Provide the [X, Y] coordinate of the cell's center where the given text is located.  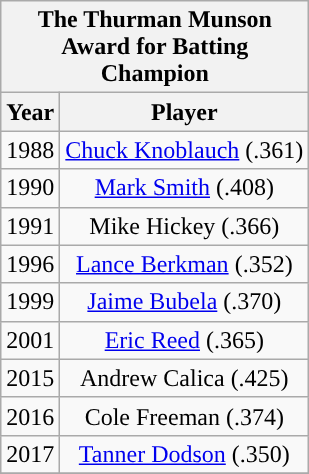
Tanner Dodson (.350) [184, 454]
1999 [30, 302]
1991 [30, 226]
The Thurman Munson Award for Batting Champion [155, 47]
2016 [30, 416]
2001 [30, 340]
1990 [30, 188]
Mike Hickey (.366) [184, 226]
2017 [30, 454]
2015 [30, 378]
Chuck Knoblauch (.361) [184, 150]
Year [30, 112]
Mark Smith (.408) [184, 188]
Eric Reed (.365) [184, 340]
Lance Berkman (.352) [184, 264]
1996 [30, 264]
Jaime Bubela (.370) [184, 302]
Player [184, 112]
Andrew Calica (.425) [184, 378]
Cole Freeman (.374) [184, 416]
1988 [30, 150]
